Locate the cell with the specified text and output its [X, Y] center coordinate. 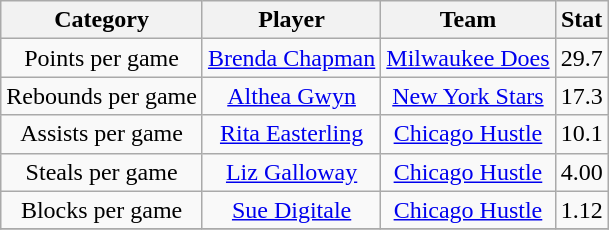
Milwaukee Does [468, 58]
17.3 [582, 96]
Points per game [102, 58]
Liz Galloway [291, 172]
Rebounds per game [102, 96]
10.1 [582, 134]
Brenda Chapman [291, 58]
Player [291, 20]
Category [102, 20]
Althea Gwyn [291, 96]
29.7 [582, 58]
Steals per game [102, 172]
Rita Easterling [291, 134]
Sue Digitale [291, 210]
Team [468, 20]
Blocks per game [102, 210]
4.00 [582, 172]
Assists per game [102, 134]
Stat [582, 20]
New York Stars [468, 96]
1.12 [582, 210]
